Provide the [X, Y] coordinate of the cell's center where the given text is located.  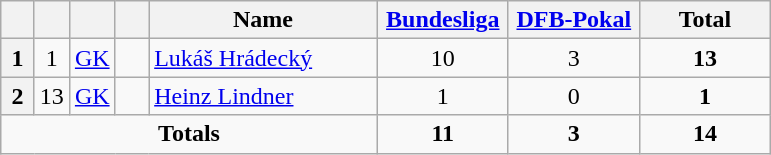
2 [18, 96]
0 [574, 96]
10 [442, 58]
14 [704, 134]
DFB-Pokal [574, 20]
Bundesliga [442, 20]
11 [442, 134]
Lukáš Hrádecký [264, 58]
Heinz Lindner [264, 96]
Name [264, 20]
Total [704, 20]
Totals [189, 134]
